Provide the [X, Y] coordinate of the cell's center where the given text is located.  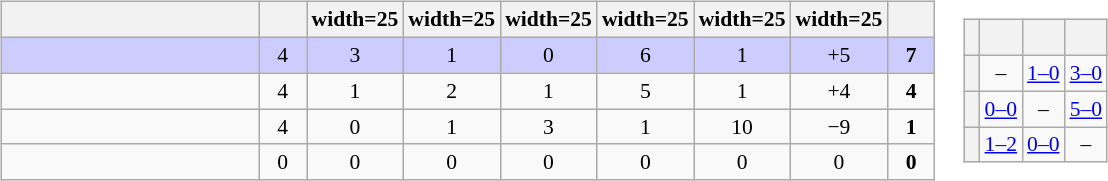
7 [911, 55]
1–2 [1002, 145]
6 [646, 55]
5–0 [1086, 109]
10 [742, 127]
+5 [838, 55]
+4 [838, 91]
5 [646, 91]
2 [452, 91]
3–0 [1086, 73]
−9 [838, 127]
1–0 [1044, 73]
